Return [X, Y] of the center of cell containing provided text 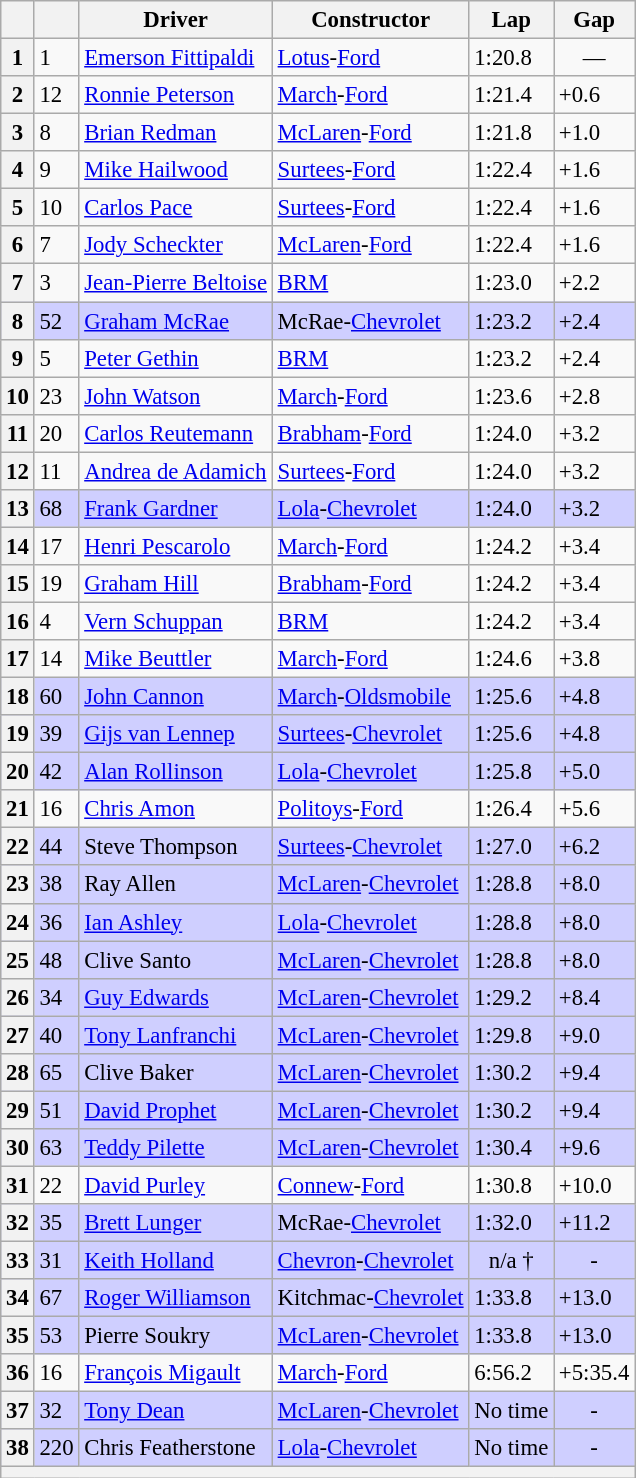
Lotus-Ford [370, 58]
Brett Lunger [176, 1223]
+1.0 [594, 133]
1:29.2 [512, 997]
Ian Ashley [176, 922]
Gap [594, 20]
29 [18, 1110]
+5.0 [594, 772]
2 [18, 95]
24 [18, 922]
Graham Hill [176, 584]
Keith Holland [176, 1261]
Carlos Pace [176, 208]
33 [18, 1261]
+5.6 [594, 809]
+8.4 [594, 997]
Andrea de Adamich [176, 471]
Chevron-Chevrolet [370, 1261]
68 [56, 509]
13 [18, 509]
1:27.0 [512, 847]
— [594, 58]
+2.8 [594, 396]
26 [18, 997]
1:32.0 [512, 1223]
Alan Rollinson [176, 772]
Frank Gardner [176, 509]
44 [56, 847]
Constructor [370, 20]
1:23.0 [512, 283]
60 [56, 697]
1:25.8 [512, 772]
+6.2 [594, 847]
Steve Thompson [176, 847]
Vern Schuppan [176, 621]
Pierre Soukry [176, 1336]
6 [18, 245]
1:23.6 [512, 396]
1:21.4 [512, 95]
52 [56, 321]
Roger Williamson [176, 1298]
John Cannon [176, 697]
Graham McRae [176, 321]
+9.0 [594, 1035]
67 [56, 1298]
Emerson Fittipaldi [176, 58]
Jean-Pierre Beltoise [176, 283]
n/a † [512, 1261]
65 [56, 1073]
51 [56, 1110]
1:30.8 [512, 1185]
March-Oldsmobile [370, 697]
Mike Hailwood [176, 170]
John Watson [176, 396]
Kitchmac-Chevrolet [370, 1298]
63 [56, 1148]
1:26.4 [512, 809]
+10.0 [594, 1185]
Ray Allen [176, 885]
21 [18, 809]
40 [56, 1035]
Carlos Reutemann [176, 433]
30 [18, 1148]
Connew-Ford [370, 1185]
42 [56, 772]
Lap [512, 20]
Clive Baker [176, 1073]
18 [18, 697]
39 [56, 734]
1:24.6 [512, 659]
1:29.8 [512, 1035]
+2.2 [594, 283]
15 [18, 584]
Gijs van Lennep [176, 734]
Tony Dean [176, 1411]
+9.6 [594, 1148]
Clive Santo [176, 960]
Peter Gethin [176, 358]
Ronnie Peterson [176, 95]
David Purley [176, 1185]
Chris Amon [176, 809]
Henri Pescarolo [176, 546]
Politoys-Ford [370, 809]
David Prophet [176, 1110]
25 [18, 960]
1:21.8 [512, 133]
1:30.4 [512, 1148]
Brian Redman [176, 133]
Driver [176, 20]
François Migault [176, 1373]
+11.2 [594, 1223]
Guy Edwards [176, 997]
48 [56, 960]
Tony Lanfranchi [176, 1035]
37 [18, 1411]
+0.6 [594, 95]
6:56.2 [512, 1373]
28 [18, 1073]
+3.8 [594, 659]
27 [18, 1035]
Jody Scheckter [176, 245]
220 [56, 1449]
Teddy Pilette [176, 1148]
Chris Featherstone [176, 1449]
Mike Beuttler [176, 659]
53 [56, 1336]
+5:35.4 [594, 1373]
1:20.8 [512, 58]
